Detect which cell encompasses the target text, then output its (X, Y) center coordinate. 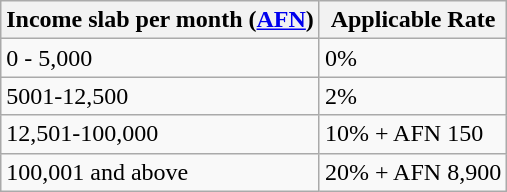
20% + AFN 8,900 (412, 172)
10% + AFN 150 (412, 134)
0 - 5,000 (160, 58)
Applicable Rate (412, 20)
0% (412, 58)
Income slab per month (AFN) (160, 20)
2% (412, 96)
5001-12,500 (160, 96)
100,001 and above (160, 172)
12,501-100,000 (160, 134)
